Pinpoint the cell where the given text exists, returning its (X, Y) midpoint coordinate. 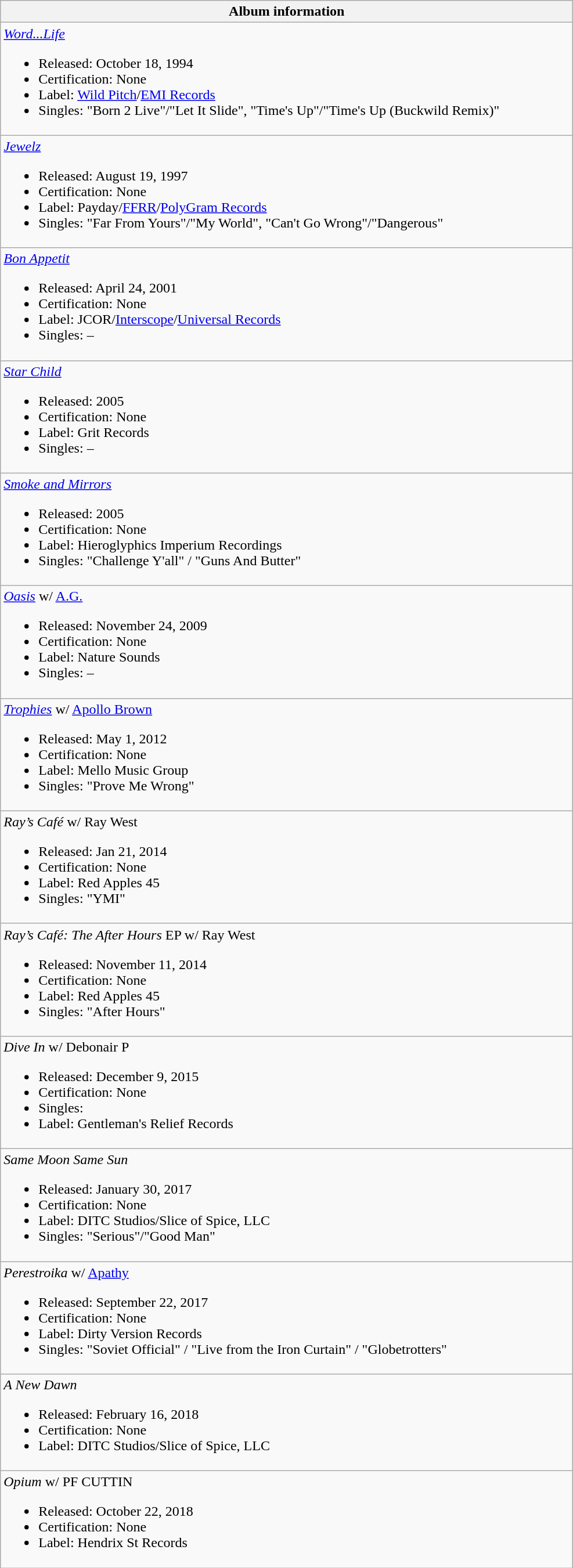
Ray’s Café w/ Ray WestReleased: Jan 21, 2014Certification: NoneLabel: Red Apples 45Singles: "YMI" (287, 867)
Album information (287, 12)
Star ChildReleased: 2005Certification: NoneLabel: Grit RecordsSingles: – (287, 417)
A New DawnReleased: February 16, 2018Certification: NoneLabel: DITC Studios/Slice of Spice, LLC (287, 1423)
Opium w/ PF CUTTINReleased: October 22, 2018Certification: NoneLabel: Hendrix St Records (287, 1519)
Same Moon Same SunReleased: January 30, 2017Certification: NoneLabel: DITC Studios/Slice of Spice, LLCSingles: "Serious"/"Good Man" (287, 1205)
Trophies w/ Apollo BrownReleased: May 1, 2012Certification: NoneLabel: Mello Music GroupSingles: "Prove Me Wrong" (287, 754)
Smoke and MirrorsReleased: 2005Certification: NoneLabel: Hieroglyphics Imperium RecordingsSingles: "Challenge Y'all" / "Guns And Butter" (287, 529)
Dive In w/ Debonair PReleased: December 9, 2015Certification: NoneSingles:Label: Gentleman's Relief Records (287, 1092)
Ray’s Café: The After Hours EP w/ Ray WestReleased: November 11, 2014Certification: NoneLabel: Red Apples 45Singles: "After Hours" (287, 980)
Bon AppetitReleased: April 24, 2001Certification: NoneLabel: JCOR/Interscope/Universal RecordsSingles: – (287, 304)
Oasis w/ A.G.Released: November 24, 2009Certification: NoneLabel: Nature SoundsSingles: – (287, 642)
